Locate the cell with the specified text and output its (x, y) center coordinate. 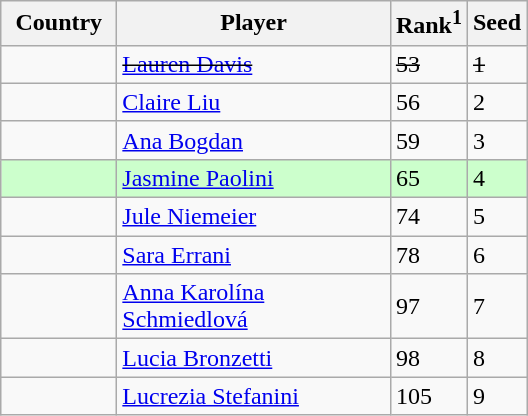
Anna Karolína Schmiedlová (254, 306)
Lucrezia Stefanini (254, 396)
1 (496, 64)
59 (428, 140)
Player (254, 24)
2 (496, 102)
Seed (496, 24)
Country (59, 24)
97 (428, 306)
65 (428, 178)
Rank1 (428, 24)
98 (428, 358)
53 (428, 64)
78 (428, 255)
7 (496, 306)
Ana Bogdan (254, 140)
6 (496, 255)
5 (496, 217)
4 (496, 178)
Sara Errani (254, 255)
Claire Liu (254, 102)
Lucia Bronzetti (254, 358)
Jule Niemeier (254, 217)
3 (496, 140)
Jasmine Paolini (254, 178)
8 (496, 358)
9 (496, 396)
105 (428, 396)
Lauren Davis (254, 64)
74 (428, 217)
56 (428, 102)
